Locate the cell with the specified text and output its (x, y) center coordinate. 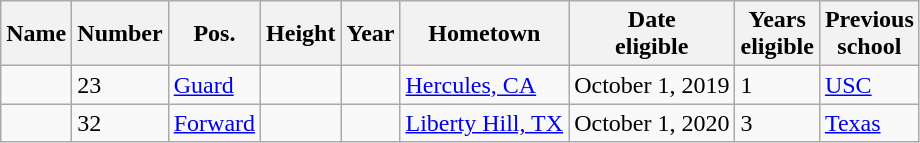
October 1, 2020 (652, 123)
Forward (214, 123)
3 (777, 123)
Yearseligible (777, 34)
Texas (869, 123)
Guard (214, 85)
Dateeligible (652, 34)
32 (120, 123)
Height (301, 34)
Hercules, CA (484, 85)
Pos. (214, 34)
Liberty Hill, TX (484, 123)
Year (370, 34)
Hometown (484, 34)
Previousschool (869, 34)
1 (777, 85)
Name (36, 34)
October 1, 2019 (652, 85)
USC (869, 85)
23 (120, 85)
Number (120, 34)
